Provide the [x, y] coordinate of the cell's center where the given text is located.  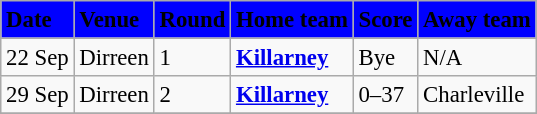
2 [192, 94]
Score [386, 19]
Date [38, 19]
Charleville [477, 94]
29 Sep [38, 94]
Round [192, 19]
Home team [292, 19]
Venue [114, 19]
Away team [477, 19]
0–37 [386, 94]
22 Sep [38, 57]
Bye [386, 57]
1 [192, 57]
N/A [477, 57]
